Determine the (X, Y) coordinate at the center of the cell enclosing the given text.  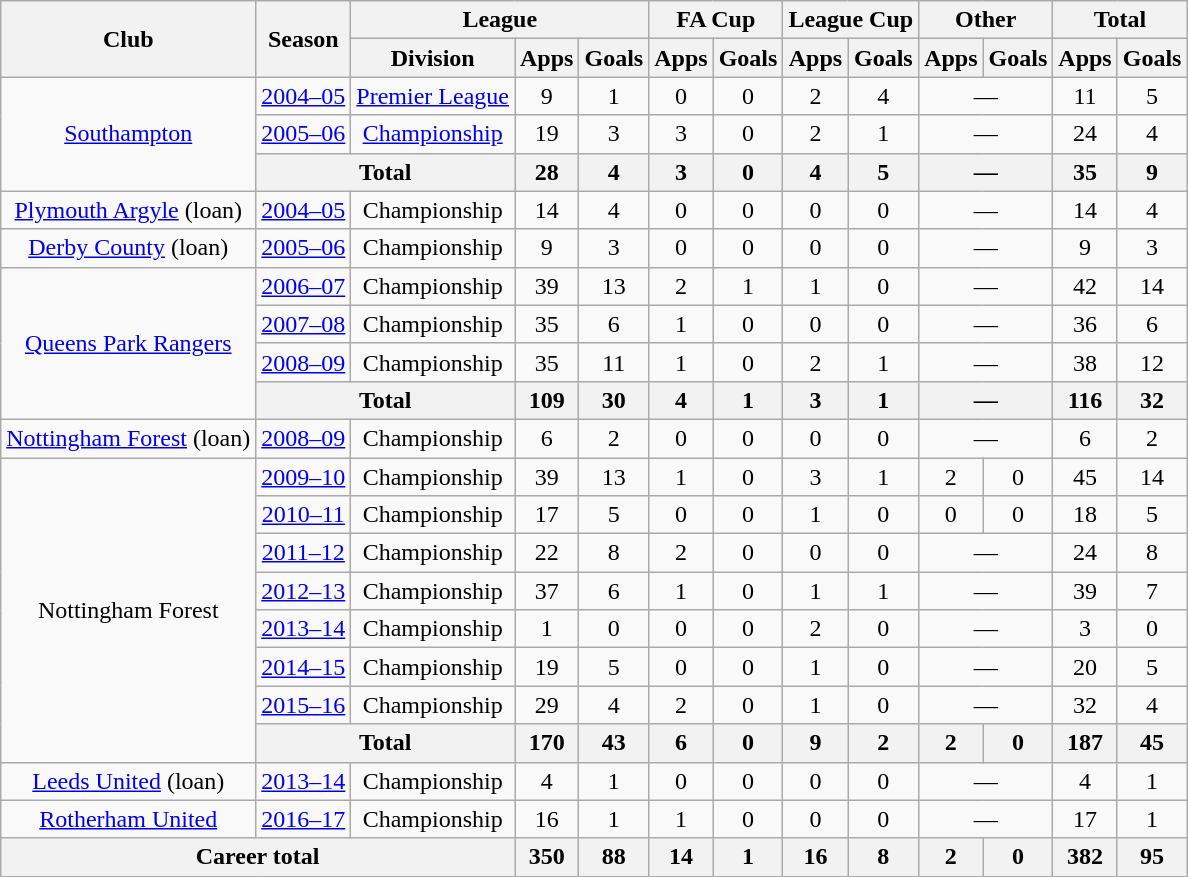
League (500, 20)
382 (1085, 857)
18 (1085, 515)
36 (1085, 324)
2007–08 (304, 324)
League Cup (851, 20)
95 (1152, 857)
Nottingham Forest (128, 610)
170 (546, 743)
7 (1152, 591)
Premier League (433, 96)
Queens Park Rangers (128, 343)
Derby County (loan) (128, 248)
2015–16 (304, 705)
43 (614, 743)
Season (304, 39)
Southampton (128, 134)
2011–12 (304, 553)
109 (546, 400)
30 (614, 400)
2006–07 (304, 286)
12 (1152, 362)
Other (986, 20)
38 (1085, 362)
2014–15 (304, 667)
Nottingham Forest (loan) (128, 438)
350 (546, 857)
187 (1085, 743)
28 (546, 172)
2010–11 (304, 515)
116 (1085, 400)
37 (546, 591)
Division (433, 58)
Rotherham United (128, 819)
2016–17 (304, 819)
Plymouth Argyle (loan) (128, 210)
Career total (258, 857)
2012–13 (304, 591)
FA Cup (716, 20)
88 (614, 857)
Club (128, 39)
2009–10 (304, 477)
42 (1085, 286)
20 (1085, 667)
29 (546, 705)
Leeds United (loan) (128, 781)
22 (546, 553)
